Determine the [x, y] coordinate at the center of the cell enclosing the given text.  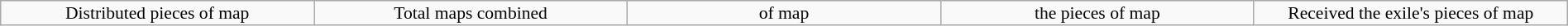
Distributed pieces of map [157, 13]
Received the exile's pieces of map [1411, 13]
Total maps combined [471, 13]
the pieces of map [1097, 13]
of map [784, 13]
